Extract the [X, Y] coordinate from the center of the cell holding the provided text.  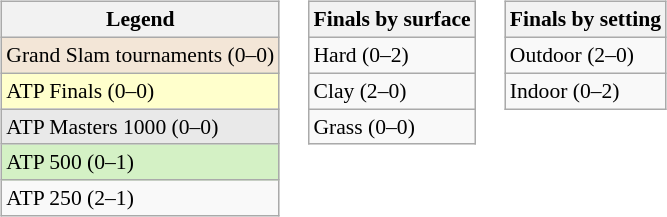
Indoor (0–2) [586, 91]
Outdoor (2–0) [586, 55]
ATP Masters 1000 (0–0) [140, 127]
Clay (2–0) [392, 91]
Hard (0–2) [392, 55]
ATP 500 (0–1) [140, 162]
Finals by setting [586, 20]
ATP 250 (2–1) [140, 198]
ATP Finals (0–0) [140, 91]
Legend [140, 20]
Grand Slam tournaments (0–0) [140, 55]
Finals by surface [392, 20]
Grass (0–0) [392, 127]
